Find where the given text appears and provide that cell's center as [x, y] coordinate. 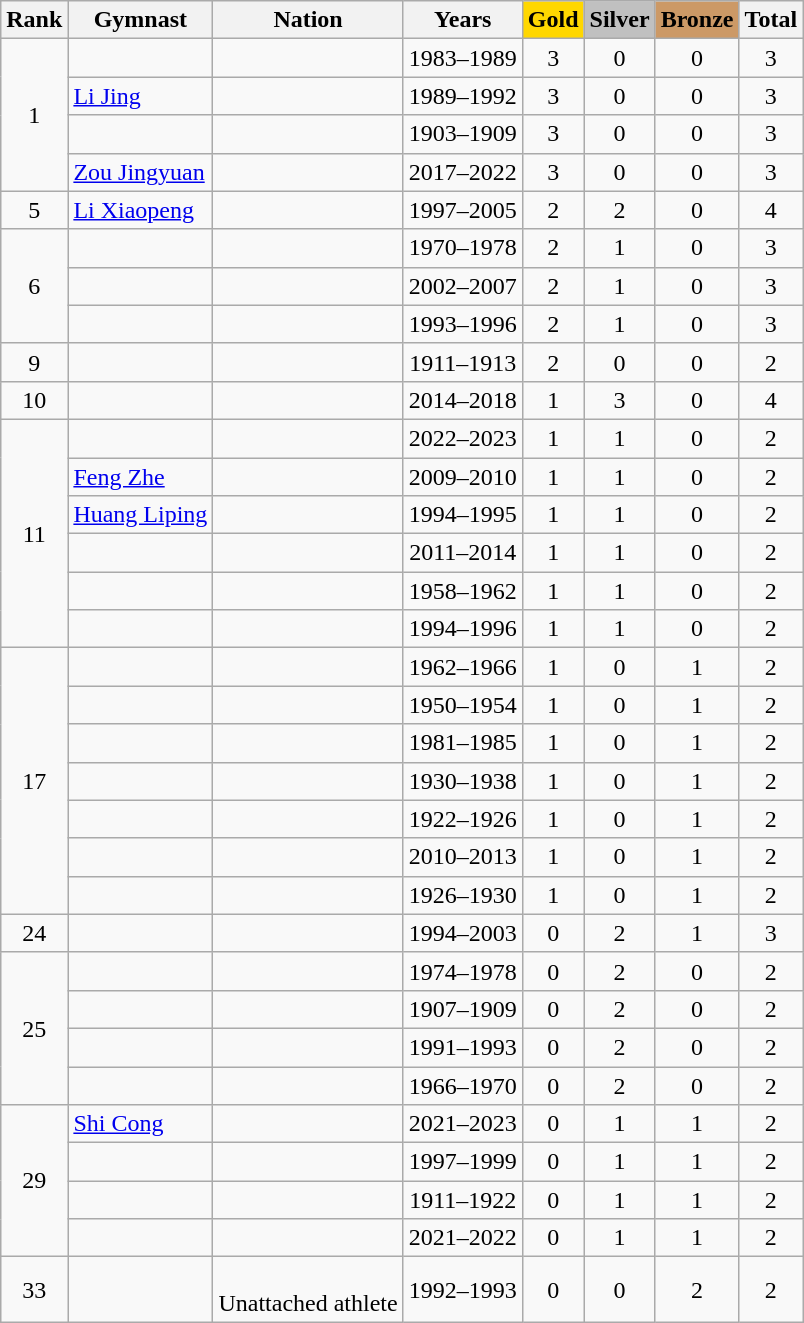
1994–2003 [462, 933]
1974–1978 [462, 971]
1993–1996 [462, 324]
Zou Jingyuan [140, 172]
Gymnast [140, 20]
Unattached athlete [308, 1290]
1981–1985 [462, 743]
1992–1993 [462, 1290]
1907–1909 [462, 1009]
1962–1966 [462, 667]
1926–1930 [462, 895]
1950–1954 [462, 705]
Huang Liping [140, 515]
2010–2013 [462, 857]
1903–1909 [462, 134]
1958–1962 [462, 591]
2017–2022 [462, 172]
2014–2018 [462, 400]
Gold [553, 20]
1970–1978 [462, 248]
Nation [308, 20]
Silver [620, 20]
1911–1922 [462, 1200]
5 [34, 210]
1911–1913 [462, 362]
1994–1995 [462, 515]
10 [34, 400]
29 [34, 1181]
1997–1999 [462, 1162]
1922–1926 [462, 819]
Rank [34, 20]
1989–1992 [462, 96]
1997–2005 [462, 210]
1966–1970 [462, 1085]
Shi Cong [140, 1124]
2009–2010 [462, 477]
17 [34, 781]
Li Jing [140, 96]
1994–1996 [462, 629]
11 [34, 533]
24 [34, 933]
2002–2007 [462, 286]
1983–1989 [462, 58]
6 [34, 286]
2021–2022 [462, 1238]
9 [34, 362]
2021–2023 [462, 1124]
33 [34, 1290]
Total [771, 20]
Bronze [697, 20]
2011–2014 [462, 553]
Feng Zhe [140, 477]
Li Xiaopeng [140, 210]
1991–1993 [462, 1047]
1930–1938 [462, 781]
2022–2023 [462, 438]
Years [462, 20]
25 [34, 1028]
